Scan for the cell matching the given text and deliver its (x, y) coordinate at center. 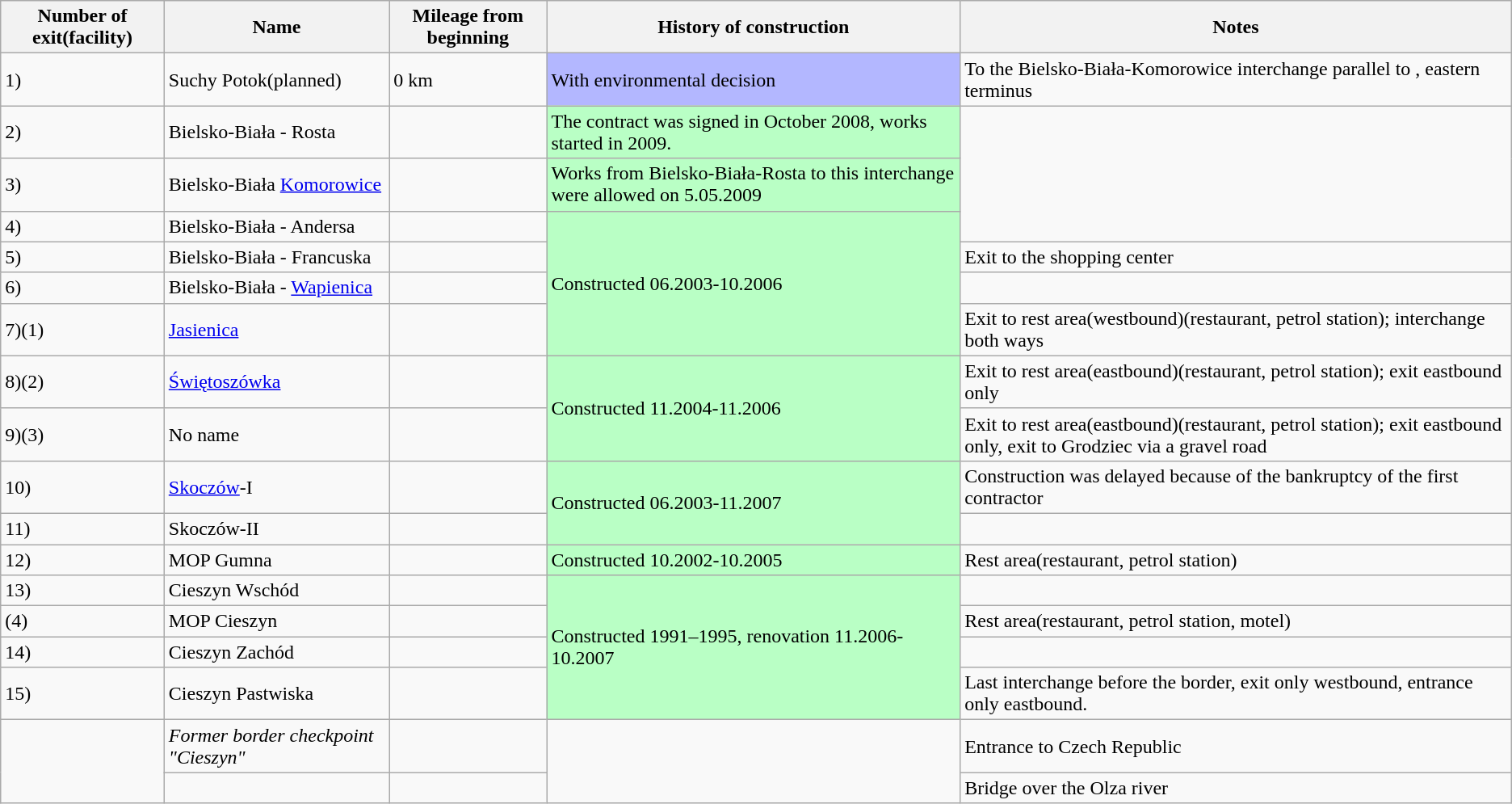
No name (276, 435)
Bridge over the Olza river (1236, 788)
Cieszyn Pastwiska (276, 693)
15) (82, 693)
Skoczów-I (276, 486)
13) (82, 591)
With environmental decision (754, 79)
Last interchange before the border, exit only westbound, entrance only eastbound. (1236, 693)
Mileage from beginning (468, 27)
Bielsko-Biała - Wapienica (276, 288)
Rest area(restaurant, petrol station, motel) (1236, 621)
Name (276, 27)
9)(3) (82, 435)
Bielsko-Biała Komorowice (276, 184)
Suchy Potok(planned) (276, 79)
Constructed 1991–1995, renovation 11.2006-10.2007 (754, 648)
Entrance to Czech Republic (1236, 747)
0 km (468, 79)
Rest area(restaurant, petrol station) (1236, 560)
1) (82, 79)
Number of exit(facility) (82, 27)
10) (82, 486)
To the Bielsko-Biała-Komorowice interchange parallel to , eastern terminus (1236, 79)
5) (82, 257)
11) (82, 528)
Notes (1236, 27)
3) (82, 184)
Exit to rest area(eastbound)(restaurant, petrol station); exit eastbound only (1236, 381)
MOP Gumna (276, 560)
Skoczów-II (276, 528)
(4) (82, 621)
Jasienica (276, 330)
2) (82, 133)
History of construction (754, 27)
Cieszyn Wschód (276, 591)
Former border checkpoint "Cieszyn" (276, 747)
Constructed 10.2002-10.2005 (754, 560)
Exit to the shopping center (1236, 257)
Constructed 11.2004-11.2006 (754, 408)
Cieszyn Zachód (276, 652)
Exit to rest area(westbound)(restaurant, petrol station); interchange both ways (1236, 330)
8)(2) (82, 381)
Świętoszówka (276, 381)
7)(1) (82, 330)
Exit to rest area(eastbound)(restaurant, petrol station); exit eastbound only, exit to Grodziec via a gravel road (1236, 435)
Bielsko-Biała - Rosta (276, 133)
Constructed 06.2003-10.2006 (754, 283)
4) (82, 226)
Bielsko-Biała - Francuska (276, 257)
Bielsko-Biała - Andersa (276, 226)
The contract was signed in October 2008, works started in 2009. (754, 133)
MOP Cieszyn (276, 621)
Constructed 06.2003-11.2007 (754, 503)
Construction was delayed because of the bankruptcy of the first contractor (1236, 486)
12) (82, 560)
Works from Bielsko-Biała-Rosta to this interchange were allowed on 5.05.2009 (754, 184)
6) (82, 288)
14) (82, 652)
